From the cell containing the given text, extract its center point as [x, y] coordinate. 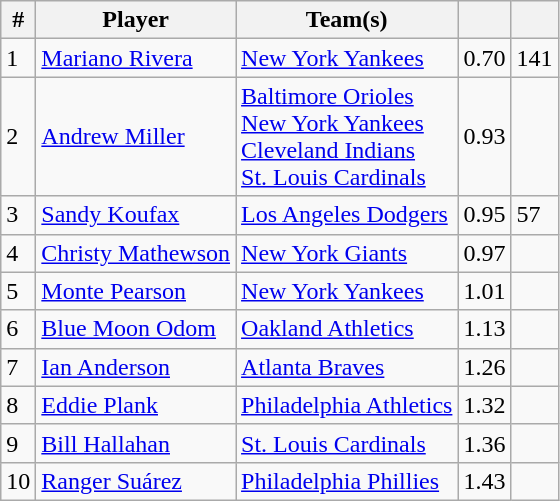
Ranger Suárez [136, 481]
Team(s) [347, 20]
Andrew Miller [136, 136]
Oakland Athletics [347, 329]
57 [534, 215]
1.32 [484, 405]
# [18, 20]
Philadelphia Athletics [347, 405]
1.26 [484, 367]
Mariano Rivera [136, 58]
Bill Hallahan [136, 443]
3 [18, 215]
7 [18, 367]
0.95 [484, 215]
Eddie Plank [136, 405]
New York Giants [347, 253]
Atlanta Braves [347, 367]
2 [18, 136]
0.97 [484, 253]
0.70 [484, 58]
1.01 [484, 291]
Player [136, 20]
4 [18, 253]
141 [534, 58]
St. Louis Cardinals [347, 443]
10 [18, 481]
1 [18, 58]
0.93 [484, 136]
Blue Moon Odom [136, 329]
Baltimore OriolesNew York YankeesCleveland IndiansSt. Louis Cardinals [347, 136]
1.43 [484, 481]
Monte Pearson [136, 291]
8 [18, 405]
9 [18, 443]
Christy Mathewson [136, 253]
1.13 [484, 329]
Sandy Koufax [136, 215]
6 [18, 329]
1.36 [484, 443]
Ian Anderson [136, 367]
5 [18, 291]
Los Angeles Dodgers [347, 215]
Philadelphia Phillies [347, 481]
